Locate the cell with the specified text and output its [X, Y] center coordinate. 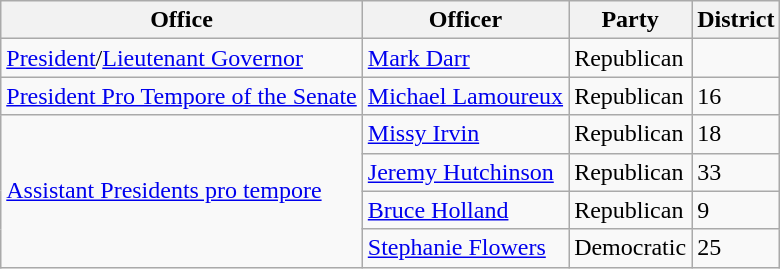
District [736, 20]
Assistant Presidents pro tempore [182, 191]
Officer [465, 20]
25 [736, 248]
Stephanie Flowers [465, 248]
9 [736, 210]
18 [736, 134]
Office [182, 20]
President/Lieutenant Governor [182, 58]
President Pro Tempore of the Senate [182, 96]
Democratic [630, 248]
Mark Darr [465, 58]
Missy Irvin [465, 134]
Bruce Holland [465, 210]
Michael Lamoureux [465, 96]
Jeremy Hutchinson [465, 172]
Party [630, 20]
33 [736, 172]
16 [736, 96]
